Search for the cell housing the specified text and yield its [X, Y] center coordinate. 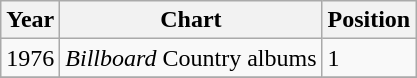
1 [369, 58]
Year [30, 20]
Position [369, 20]
1976 [30, 58]
Billboard Country albums [191, 58]
Chart [191, 20]
